Capture the cell that displays the provided text and extract its [X, Y] central coordinate. 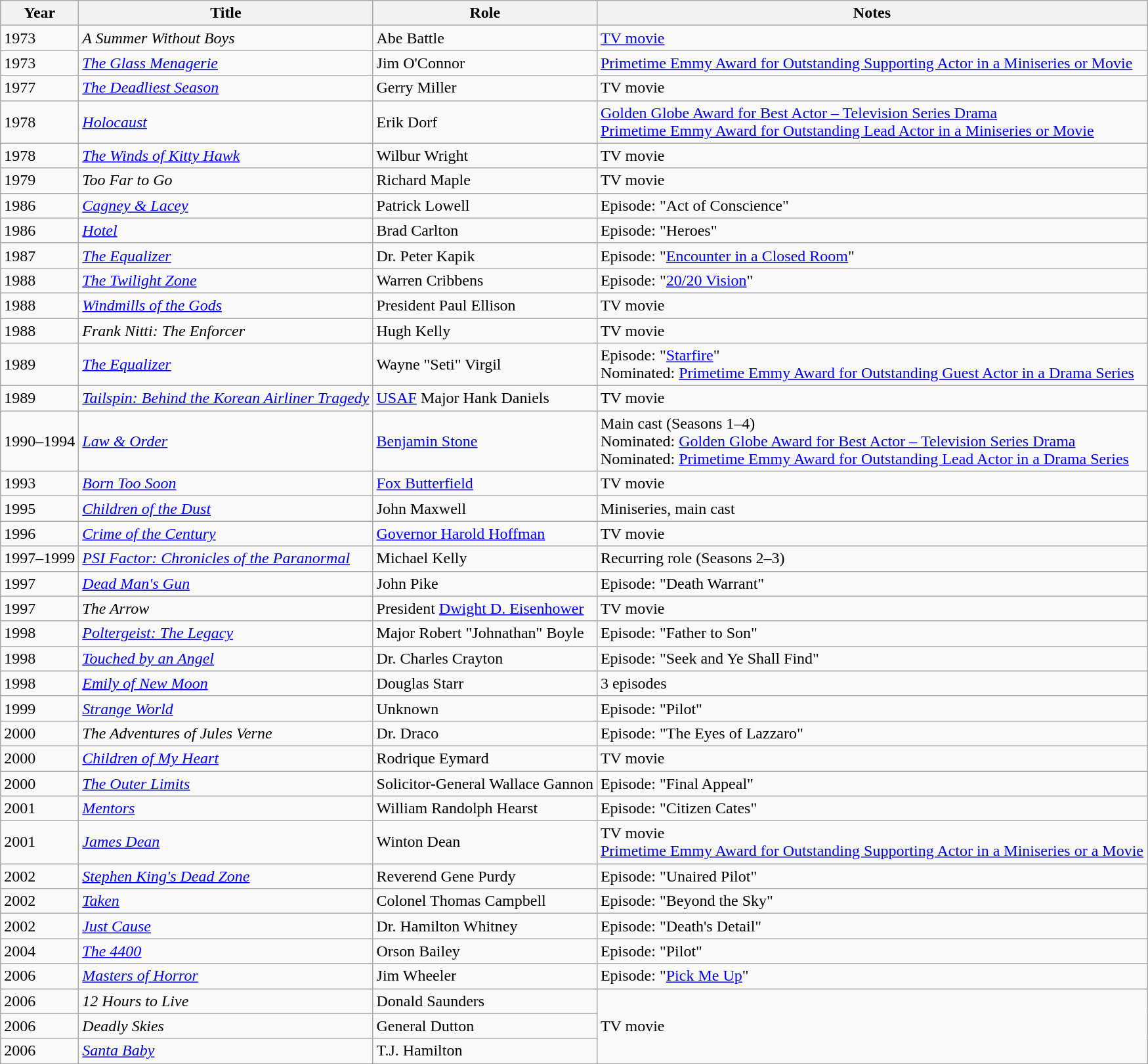
Wayne "Seti" Virgil [484, 365]
The Twilight Zone [226, 280]
Hugh Kelly [484, 330]
Erik Dorf [484, 122]
Law & Order [226, 441]
Notes [872, 13]
1996 [39, 534]
Warren Cribbens [484, 280]
Holocaust [226, 122]
1997–1999 [39, 559]
Governor Harold Hoffman [484, 534]
Mentors [226, 809]
Strange World [226, 708]
Episode: "Beyond the Sky" [872, 901]
Hotel [226, 230]
Cagney & Lacey [226, 205]
Frank Nitti: The Enforcer [226, 330]
Abe Battle [484, 38]
Episode: "The Eyes of Lazzaro" [872, 733]
1999 [39, 708]
Episode: "Starfire"Nominated: Primetime Emmy Award for Outstanding Guest Actor in a Drama Series [872, 365]
Emily of New Moon [226, 683]
1993 [39, 484]
Unknown [484, 708]
Children of the Dust [226, 509]
Dr. Charles Crayton [484, 658]
PSI Factor: Chronicles of the Paranormal [226, 559]
Gerry Miller [484, 88]
Episode: "Unaired Pilot" [872, 876]
Winton Dean [484, 843]
William Randolph Hearst [484, 809]
Dr. Draco [484, 733]
The Winds of Kitty Hawk [226, 156]
Episode: "Death Warrant" [872, 584]
Wilbur Wright [484, 156]
TV moviePrimetime Emmy Award for Outstanding Supporting Actor in a Miniseries or a Movie [872, 843]
A Summer Without Boys [226, 38]
Solicitor-General Wallace Gannon [484, 783]
Crime of the Century [226, 534]
General Dutton [484, 1026]
Role [484, 13]
Recurring role (Seasons 2–3) [872, 559]
Patrick Lowell [484, 205]
Golden Globe Award for Best Actor – Television Series DramaPrimetime Emmy Award for Outstanding Lead Actor in a Miniseries or Movie [872, 122]
Colonel Thomas Campbell [484, 901]
Richard Maple [484, 181]
James Dean [226, 843]
President Paul Ellison [484, 305]
Episode: "20/20 Vision" [872, 280]
John Pike [484, 584]
Stephen King's Dead Zone [226, 876]
Title [226, 13]
Episode: "Encounter in a Closed Room" [872, 255]
Episode: "Pick Me Up" [872, 976]
Deadly Skies [226, 1026]
Rodrique Eymard [484, 758]
Jim Wheeler [484, 976]
Episode: "Father to Son" [872, 633]
Masters of Horror [226, 976]
Children of My Heart [226, 758]
Poltergeist: The Legacy [226, 633]
Tailspin: Behind the Korean Airliner Tragedy [226, 398]
Touched by an Angel [226, 658]
The Arrow [226, 608]
2004 [39, 951]
1987 [39, 255]
1990–1994 [39, 441]
Taken [226, 901]
The Glass Menagerie [226, 63]
Brad Carlton [484, 230]
Dr. Hamilton Whitney [484, 926]
T.J. Hamilton [484, 1051]
USAF Major Hank Daniels [484, 398]
12 Hours to Live [226, 1001]
Dr. Peter Kapik [484, 255]
1995 [39, 509]
Primetime Emmy Award for Outstanding Supporting Actor in a Miniseries or Movie [872, 63]
Michael Kelly [484, 559]
Episode: "Act of Conscience" [872, 205]
3 episodes [872, 683]
Windmills of the Gods [226, 305]
Episode: "Death's Detail" [872, 926]
Born Too Soon [226, 484]
Jim O'Connor [484, 63]
1977 [39, 88]
Reverend Gene Purdy [484, 876]
Year [39, 13]
Major Robert "Johnathan" Boyle [484, 633]
Benjamin Stone [484, 441]
Santa Baby [226, 1051]
The Deadliest Season [226, 88]
Fox Butterfield [484, 484]
Donald Saunders [484, 1001]
Too Far to Go [226, 181]
1979 [39, 181]
The Outer Limits [226, 783]
Episode: "Final Appeal" [872, 783]
President Dwight D. Eisenhower [484, 608]
The 4400 [226, 951]
The Adventures of Jules Verne [226, 733]
Douglas Starr [484, 683]
Dead Man's Gun [226, 584]
Just Cause [226, 926]
John Maxwell [484, 509]
Episode: "Heroes" [872, 230]
Episode: "Citizen Cates" [872, 809]
Orson Bailey [484, 951]
Episode: "Seek and Ye Shall Find" [872, 658]
Miniseries, main cast [872, 509]
